Locate the cell with the specified text and output its [X, Y] center coordinate. 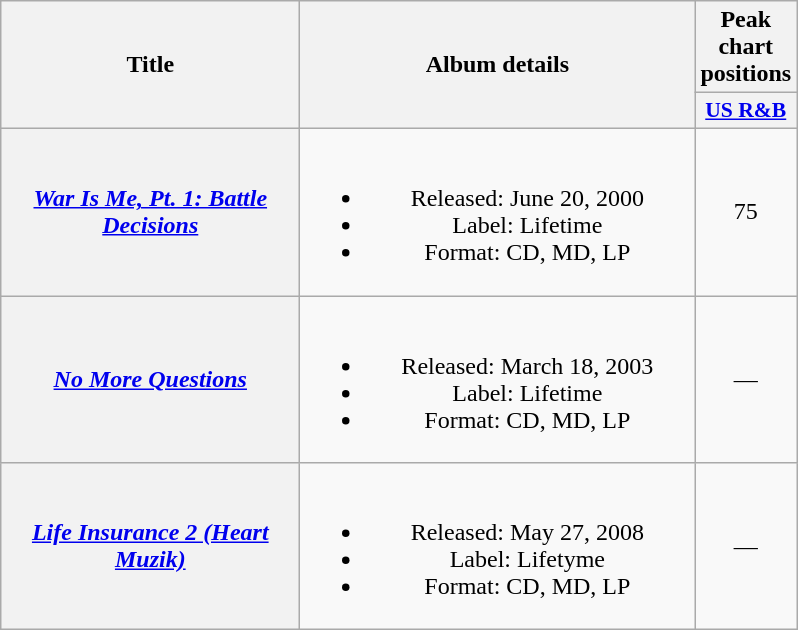
Album details [498, 65]
Released: March 18, 2003Label: LifetimeFormat: CD, MD, LP [498, 380]
US R&B [746, 111]
Title [150, 65]
75 [746, 212]
Released: June 20, 2000Label: LifetimeFormat: CD, MD, LP [498, 212]
No More Questions [150, 380]
War Is Me, Pt. 1: Battle Decisions [150, 212]
Life Insurance 2 (Heart Muzik) [150, 546]
Released: May 27, 2008Label: LifetymeFormat: CD, MD, LP [498, 546]
Peak chart positions [746, 47]
